Find where the given text appears and provide that cell's center as [X, Y] coordinate. 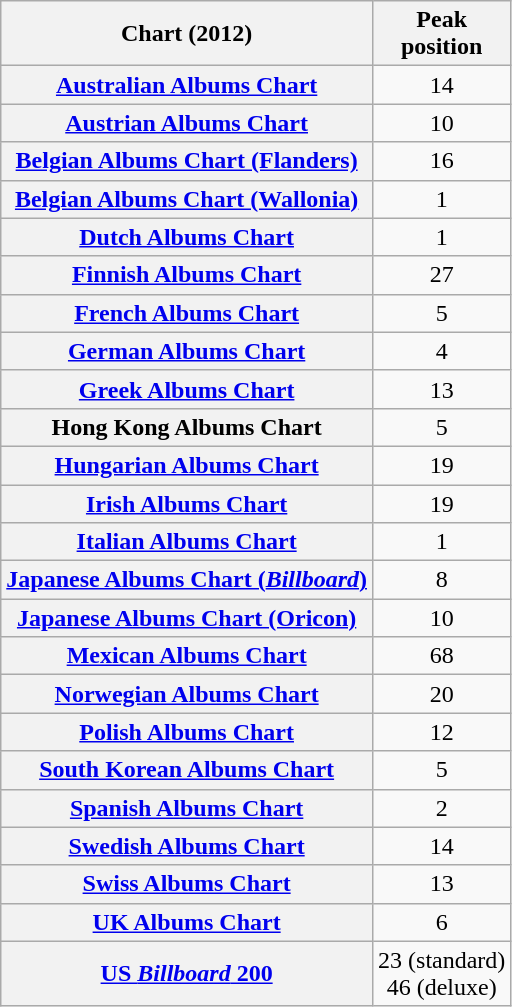
French Albums Chart [187, 313]
Peakposition [442, 34]
2 [442, 808]
UK Albums Chart [187, 922]
12 [442, 732]
South Korean Albums Chart [187, 770]
Japanese Albums Chart (Oricon) [187, 618]
Italian Albums Chart [187, 542]
Hungarian Albums Chart [187, 465]
Austrian Albums Chart [187, 123]
Swiss Albums Chart [187, 884]
Japanese Albums Chart (Billboard) [187, 580]
Polish Albums Chart [187, 732]
16 [442, 161]
German Albums Chart [187, 351]
20 [442, 694]
Norwegian Albums Chart [187, 694]
23 (standard)46 (deluxe) [442, 974]
Irish Albums Chart [187, 503]
Dutch Albums Chart [187, 237]
Chart (2012) [187, 34]
Finnish Albums Chart [187, 275]
8 [442, 580]
Hong Kong Albums Chart [187, 427]
4 [442, 351]
Swedish Albums Chart [187, 846]
Belgian Albums Chart (Flanders) [187, 161]
Australian Albums Chart [187, 85]
Belgian Albums Chart (Wallonia) [187, 199]
6 [442, 922]
68 [442, 656]
Mexican Albums Chart [187, 656]
Spanish Albums Chart [187, 808]
US Billboard 200 [187, 974]
Greek Albums Chart [187, 389]
27 [442, 275]
